Return the [x, y] coordinate for the center point of the cell that contains the specified text.  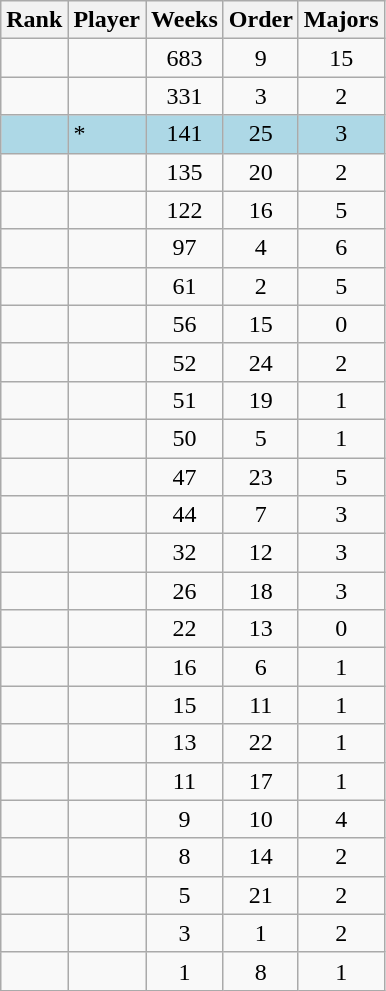
26 [185, 591]
19 [260, 400]
21 [260, 895]
122 [185, 210]
50 [185, 438]
24 [260, 362]
44 [185, 515]
683 [185, 58]
52 [185, 362]
25 [260, 134]
51 [185, 400]
14 [260, 857]
18 [260, 591]
12 [260, 553]
20 [260, 172]
61 [185, 286]
47 [185, 477]
Player [107, 20]
32 [185, 553]
135 [185, 172]
* [107, 134]
Rank [34, 20]
Majors [341, 20]
Weeks [185, 20]
17 [260, 781]
7 [260, 515]
141 [185, 134]
56 [185, 324]
331 [185, 96]
23 [260, 477]
10 [260, 819]
97 [185, 248]
Order [260, 20]
